Scan for the cell matching the given text and deliver its (x, y) coordinate at center. 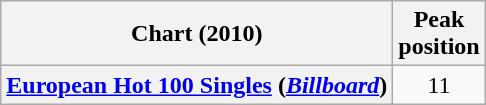
11 (439, 85)
European Hot 100 Singles (Billboard) (197, 85)
Peakposition (439, 34)
Chart (2010) (197, 34)
